Detect which cell encompasses the target text, then output its [x, y] center coordinate. 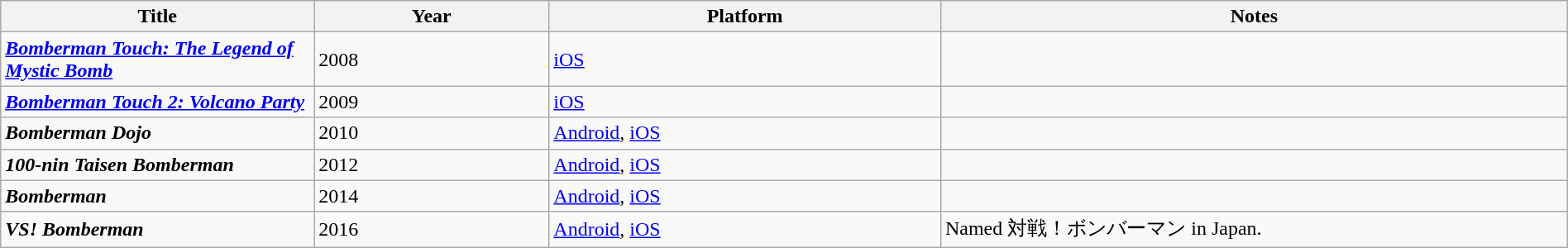
Bomberman Touch: The Legend of Mystic Bomb [157, 60]
Named 対戦！ボンバーマン in Japan. [1254, 230]
2016 [432, 230]
Year [432, 17]
Bomberman Dojo [157, 133]
2012 [432, 165]
VS! Bomberman [157, 230]
2009 [432, 102]
2014 [432, 196]
Platform [745, 17]
2008 [432, 60]
Title [157, 17]
Bomberman [157, 196]
Notes [1254, 17]
Bomberman Touch 2: Volcano Party [157, 102]
100-nin Taisen Bomberman [157, 165]
2010 [432, 133]
